Find where the given text appears and provide that cell's center as (X, Y) coordinate. 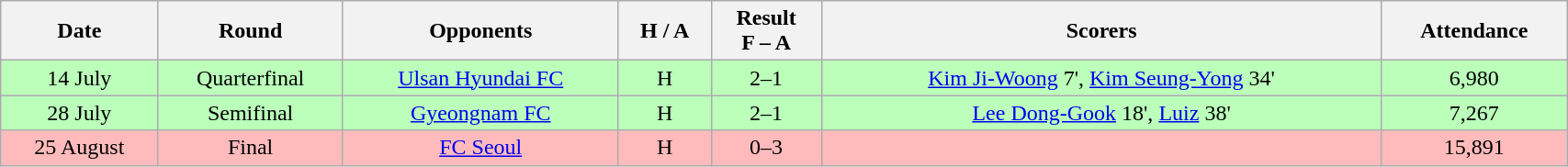
Ulsan Hyundai FC (480, 78)
Opponents (480, 31)
FC Seoul (480, 148)
Semifinal (250, 113)
Quarterfinal (250, 78)
0–3 (766, 148)
Round (250, 31)
Gyeongnam FC (480, 113)
Attendance (1474, 31)
15,891 (1474, 148)
14 July (79, 78)
Final (250, 148)
Date (79, 31)
Kim Ji-Woong 7', Kim Seung-Yong 34' (1101, 78)
25 August (79, 148)
28 July (79, 113)
6,980 (1474, 78)
ResultF – A (766, 31)
Lee Dong-Gook 18', Luiz 38' (1101, 113)
7,267 (1474, 113)
Scorers (1101, 31)
H / A (665, 31)
